Detect which cell encompasses the target text, then output its (x, y) center coordinate. 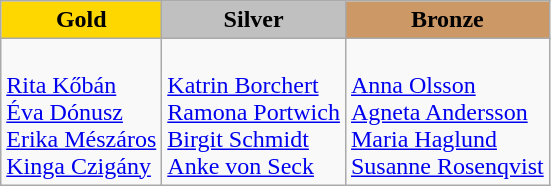
Rita KőbánÉva DónuszErika MészárosKinga Czigány (82, 112)
Katrin BorchertRamona PortwichBirgit SchmidtAnke von Seck (254, 112)
Anna OlssonAgneta AnderssonMaria HaglundSusanne Rosenqvist (447, 112)
Gold (82, 20)
Silver (254, 20)
Bronze (447, 20)
